Output the [x, y] coordinate of the center of the cell containing the given text.  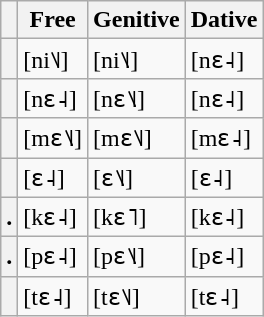
[mɛ˨] [224, 138]
[tɛ˥˩] [137, 296]
[kɛ˥] [137, 217]
Genitive [137, 20]
[ɛ˥˩] [137, 178]
[pɛ˥˩] [137, 257]
Free [53, 20]
[nɛ˥˩] [137, 98]
Dative [224, 20]
